Find where the given text appears and provide that cell's center as (x, y) coordinate. 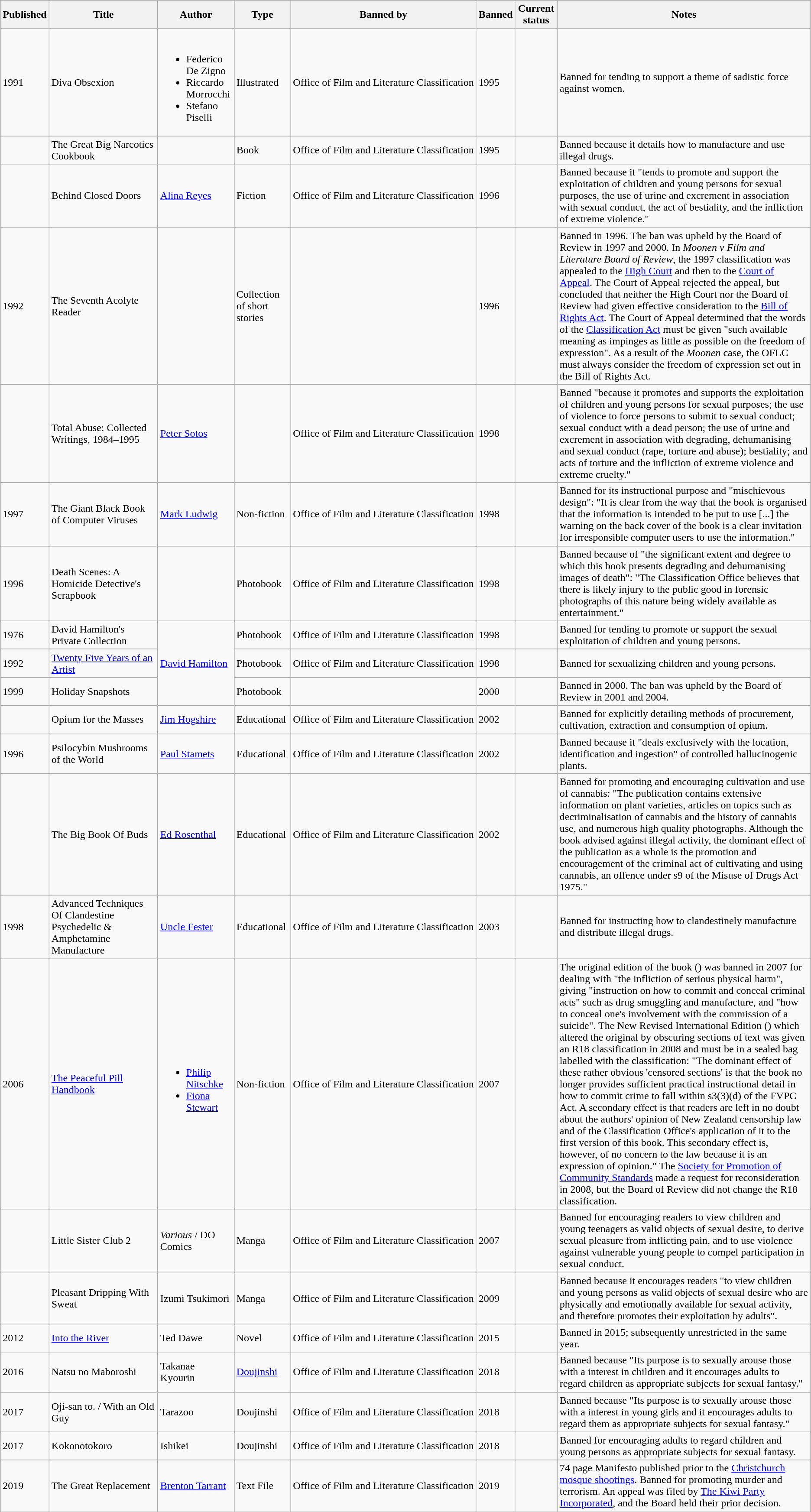
Banned in 2000. The ban was upheld by the Board of Review in 2001 and 2004. (684, 691)
2016 (25, 1372)
2006 (25, 1084)
Oji-san to. / With an Old Guy (103, 1412)
Book (263, 150)
The Giant Black Book of Computer Viruses (103, 514)
Philip NitschkeFiona Stewart (196, 1084)
Takanae Kyourin (196, 1372)
Banned for instructing how to clandestinely manufacture and distribute illegal drugs. (684, 927)
Natsu no Maboroshi (103, 1372)
Pleasant Dripping With Sweat (103, 1298)
Uncle Fester (196, 927)
Banned for encouraging adults to regard children and young persons as appropriate subjects for sexual fantasy. (684, 1446)
2000 (496, 691)
Text File (263, 1486)
Fiction (263, 196)
Death Scenes: A Homicide Detective's Scrapbook (103, 583)
Illustrated (263, 82)
Banned because it "deals exclusively with the location, identification and ingestion" of controlled hallucinogenic plants. (684, 754)
Mark Ludwig (196, 514)
1991 (25, 82)
Title (103, 15)
2015 (496, 1338)
Total Abuse: Collected Writings, 1984–1995 (103, 433)
1997 (25, 514)
Little Sister Club 2 (103, 1241)
2003 (496, 927)
Author (196, 15)
The Big Book Of Buds (103, 834)
Alina Reyes (196, 196)
Banned for tending to support a theme of sadistic force against women. (684, 82)
Jim Hogshire (196, 719)
Federico De ZignoRiccardo MorrocchiStefano Piselli (196, 82)
Banned for tending to promote or support the sexual exploitation of children and young persons. (684, 635)
Tarazoo (196, 1412)
Behind Closed Doors (103, 196)
Type (263, 15)
Banned in 2015; subsequently unrestricted in the same year. (684, 1338)
2012 (25, 1338)
David Hamilton (196, 663)
Various / DO Comics (196, 1241)
Current status (536, 15)
Ed Rosenthal (196, 834)
2009 (496, 1298)
Opium for the Masses (103, 719)
David Hamilton's Private Collection (103, 635)
Banned for explicitly detailing methods of procurement, cultivation, extraction and consumption of opium. (684, 719)
Banned by (384, 15)
Brenton Tarrant (196, 1486)
Paul Stamets (196, 754)
Izumi Tsukimori (196, 1298)
Published (25, 15)
The Great Replacement (103, 1486)
Collection of short stories (263, 306)
Notes (684, 15)
Ishikei (196, 1446)
1999 (25, 691)
Ted Dawe (196, 1338)
Psilocybin Mushrooms of the World (103, 754)
1976 (25, 635)
Diva Obsexion (103, 82)
Peter Sotos (196, 433)
Advanced Techniques Of Clandestine Psychedelic & Amphetamine Manufacture (103, 927)
Holiday Snapshots (103, 691)
Twenty Five Years of an Artist (103, 663)
The Great Big Narcotics Cookbook (103, 150)
The Seventh Acolyte Reader (103, 306)
Into the River (103, 1338)
The Peaceful Pill Handbook (103, 1084)
Novel (263, 1338)
Kokonotokoro (103, 1446)
Banned for sexualizing children and young persons. (684, 663)
Banned (496, 15)
Banned because it details how to manufacture and use illegal drugs. (684, 150)
